Scan for the cell matching the given text and deliver its [x, y] coordinate at center. 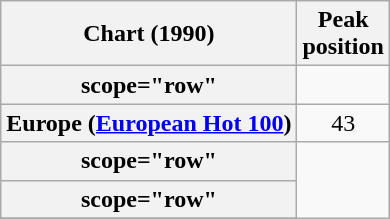
Chart (1990) [149, 34]
Peakposition [343, 34]
Europe (European Hot 100) [149, 123]
43 [343, 123]
